Identify which cell holds the provided text, then report its [X, Y] central coordinate. 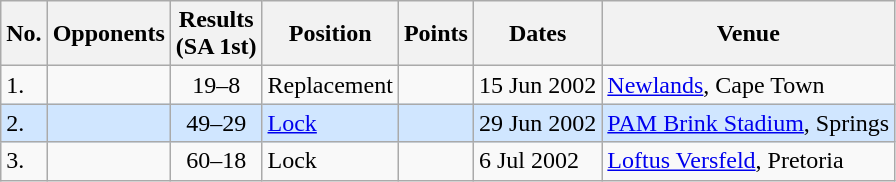
19–8 [216, 85]
3. [24, 161]
Dates [537, 34]
49–29 [216, 123]
15 Jun 2002 [537, 85]
Replacement [330, 85]
Points [436, 34]
1. [24, 85]
Results(SA 1st) [216, 34]
6 Jul 2002 [537, 161]
29 Jun 2002 [537, 123]
Opponents [108, 34]
Position [330, 34]
60–18 [216, 161]
2. [24, 123]
Loftus Versfeld, Pretoria [748, 161]
No. [24, 34]
PAM Brink Stadium, Springs [748, 123]
Newlands, Cape Town [748, 85]
Venue [748, 34]
